Return (X, Y) of the center of cell containing provided text 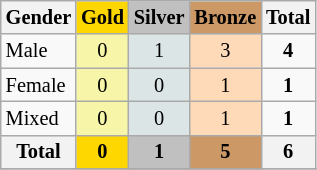
Gender (38, 17)
Female (38, 85)
3 (225, 51)
5 (225, 152)
Male (38, 51)
Bronze (225, 17)
Gold (102, 17)
Silver (160, 17)
6 (288, 152)
4 (288, 51)
Mixed (38, 118)
